Detect which cell encompasses the target text, then output its (x, y) center coordinate. 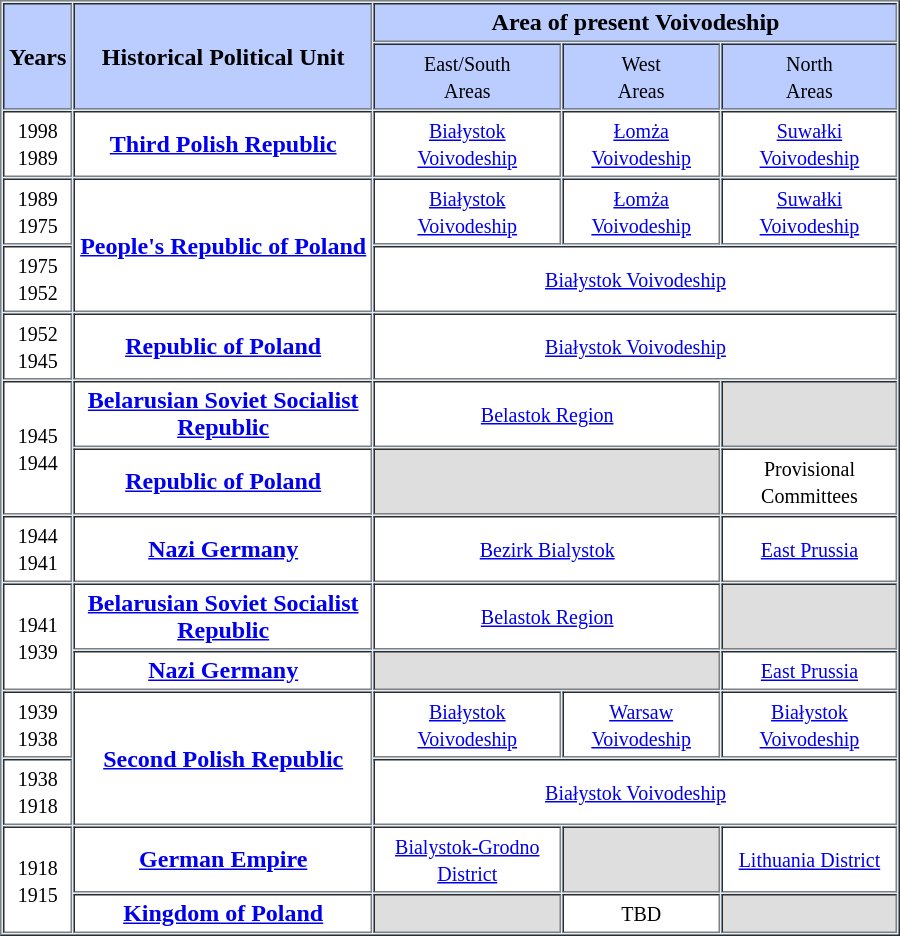
Second Polish Republic (224, 759)
Bezirk Bialystok (547, 549)
East/SouthAreas (467, 77)
19891975 (38, 211)
Third Polish Republic (224, 144)
19411939 (38, 637)
Kingdom of Poland (224, 914)
19381918 (38, 792)
19391938 (38, 725)
Provisional Committees (810, 481)
19981989 (38, 144)
19441941 (38, 549)
Historical Political Unit (224, 56)
People's Republic of Poland (224, 245)
19451944 (38, 448)
19521945 (38, 347)
Bialystok-Grodno District (467, 859)
NorthAreas (810, 77)
WestAreas (641, 77)
Warsaw Voivodeship (641, 725)
TBD (641, 914)
19181915 (38, 879)
19751952 (38, 279)
German Empire (224, 859)
Lithuania District (810, 859)
Years (38, 56)
Area of present Voivodeship (636, 22)
